For the text-containing cell, return its midpoint in (X, Y) coordinate format. 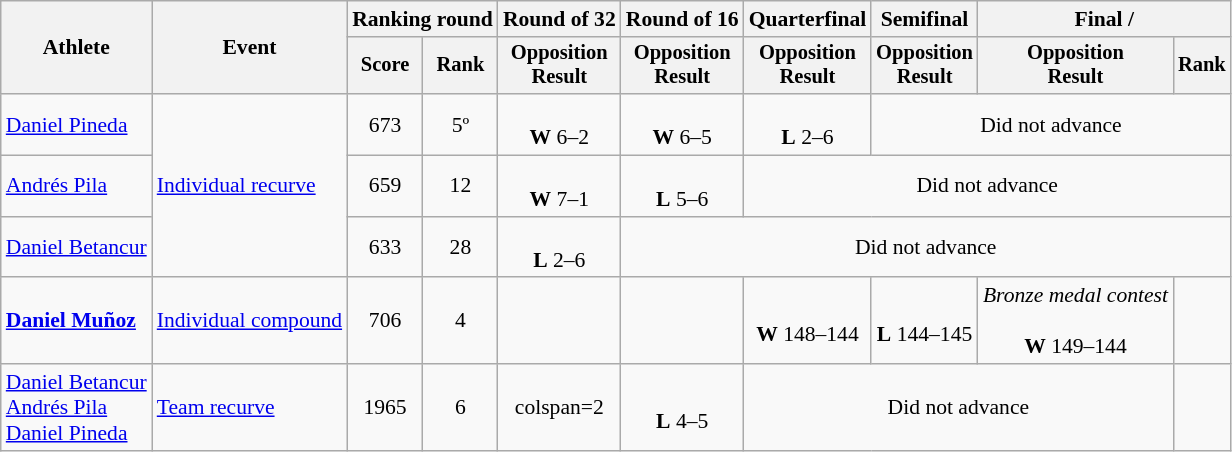
W 6–2 (560, 124)
5º (460, 124)
Andrés Pila (76, 186)
L 5–6 (682, 186)
Individual compound (250, 322)
W 6–5 (682, 124)
28 (460, 248)
1965 (385, 408)
Daniel Muñoz (76, 322)
Final / (1104, 19)
Ranking round (422, 19)
colspan=2 (560, 408)
Individual recurve (250, 186)
Team recurve (250, 408)
Daniel Pineda (76, 124)
Daniel Betancur (76, 248)
4 (460, 322)
706 (385, 322)
Semifinal (924, 19)
6 (460, 408)
Round of 16 (682, 19)
L 4–5 (682, 408)
Round of 32 (560, 19)
Bronze medal contestW 149–144 (1076, 322)
Quarterfinal (808, 19)
659 (385, 186)
W 7–1 (560, 186)
Daniel BetancurAndrés PilaDaniel Pineda (76, 408)
W 148–144 (808, 322)
12 (460, 186)
Athlete (76, 48)
633 (385, 248)
Score (385, 66)
673 (385, 124)
Event (250, 48)
L 144–145 (924, 322)
